Locate the cell with the specified text and output its [X, Y] center coordinate. 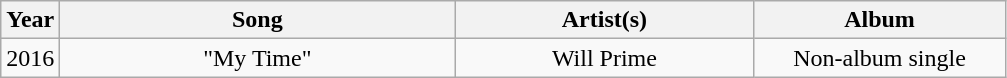
Non-album single [880, 58]
Will Prime [604, 58]
2016 [30, 58]
Year [30, 20]
"My Time" [258, 58]
Artist(s) [604, 20]
Album [880, 20]
Song [258, 20]
